For the text-containing cell, return its midpoint in (x, y) coordinate format. 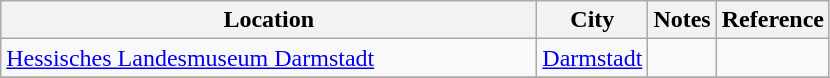
Reference (772, 20)
Notes (682, 20)
City (592, 20)
Location (269, 20)
Darmstadt (592, 58)
Hessisches Landesmuseum Darmstadt (269, 58)
